Detect which cell encompasses the target text, then output its (x, y) center coordinate. 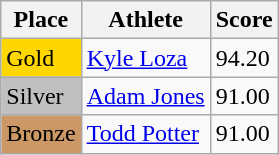
Gold (41, 58)
Athlete (146, 20)
Silver (41, 96)
Bronze (41, 134)
Score (244, 20)
Todd Potter (146, 134)
Place (41, 20)
Adam Jones (146, 96)
Kyle Loza (146, 58)
94.20 (244, 58)
